Return the (X, Y) coordinate for the center point of the cell that contains the specified text.  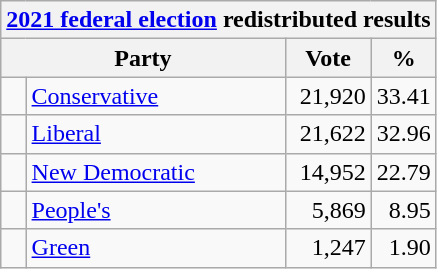
32.96 (404, 134)
8.95 (404, 210)
New Democratic (156, 172)
% (404, 58)
Liberal (156, 134)
21,622 (328, 134)
1.90 (404, 248)
1,247 (328, 248)
Conservative (156, 96)
Vote (328, 58)
14,952 (328, 172)
Green (156, 248)
2021 federal election redistributed results (218, 20)
5,869 (328, 210)
22.79 (404, 172)
21,920 (328, 96)
Party (143, 58)
33.41 (404, 96)
People's (156, 210)
